Identify which cell holds the provided text, then report its [X, Y] central coordinate. 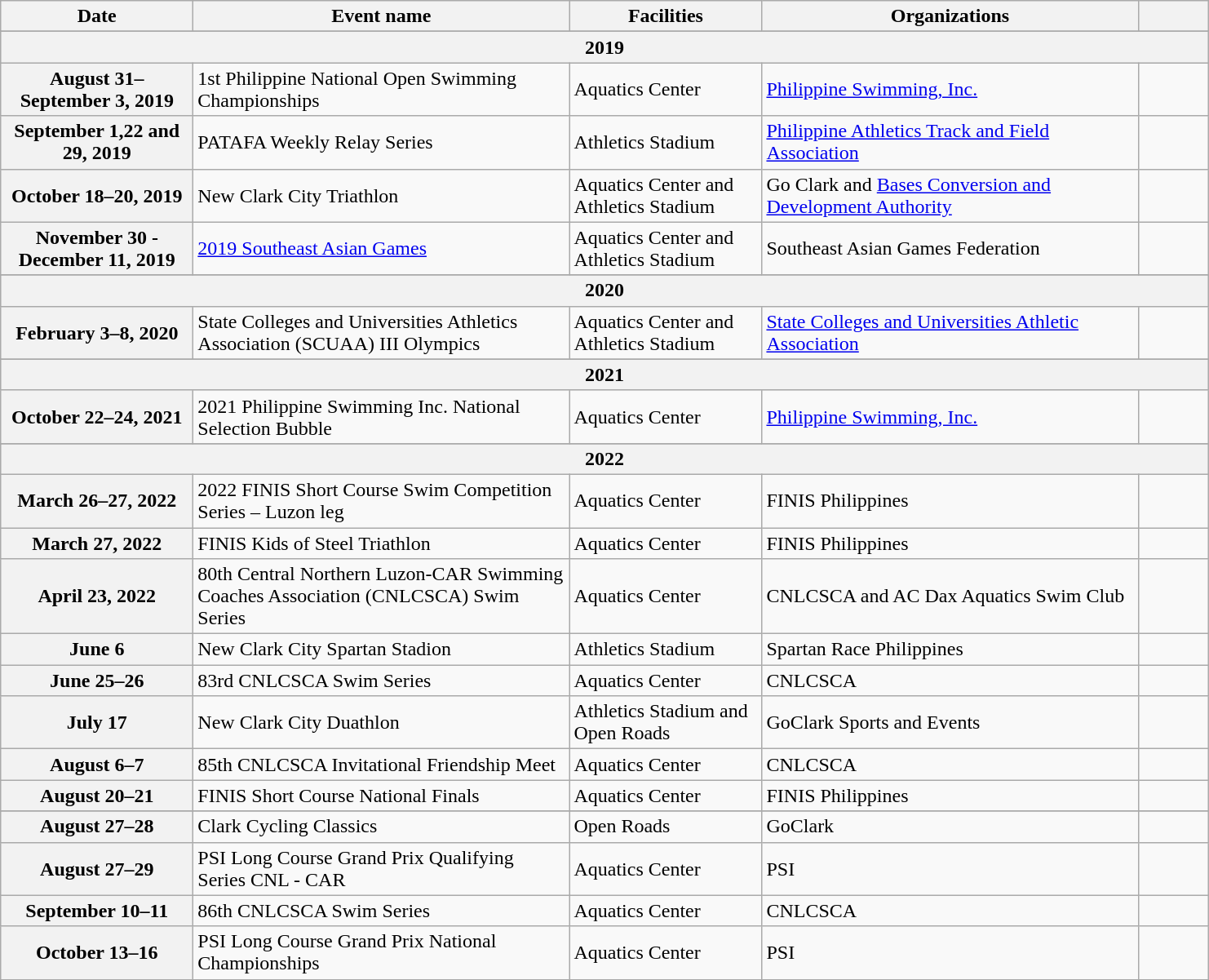
Southeast Asian Games Federation [950, 248]
2022 FINIS Short Course Swim Competition Series – Luzon leg [382, 501]
Event name [382, 16]
PSI Long Course Grand Prix Qualifying Series CNL - CAR [382, 868]
2021 Philippine Swimming Inc. National Selection Bubble [382, 416]
Facilities [666, 16]
2022 [604, 459]
FINIS Kids of Steel Triathlon [382, 543]
October 18–20, 2019 [97, 196]
86th CNLCSCA Swim Series [382, 911]
August 27–28 [97, 827]
August 31–September 3, 2019 [97, 90]
September 10–11 [97, 911]
2021 [604, 375]
2019 [604, 47]
GoClark Sports and Events [950, 723]
GoClark [950, 827]
Athletics Stadium and Open Roads [666, 723]
State Colleges and Universities Athletics Association (SCUAA) III Olympics [382, 333]
June 6 [97, 650]
PSI Long Course Grand Prix National Championships [382, 953]
1st Philippine National Open Swimming Championships [382, 90]
2019 Southeast Asian Games [382, 248]
Organizations [950, 16]
August 20–21 [97, 796]
New Clark City Duathlon [382, 723]
Clark Cycling Classics [382, 827]
80th Central Northern Luzon-CAR Swimming Coaches Association (CNLCSCA) Swim Series [382, 596]
CNLCSCA and AC Dax Aquatics Swim Club [950, 596]
New Clark City Spartan Stadion [382, 650]
October 22–24, 2021 [97, 416]
Open Roads [666, 827]
February 3–8, 2020 [97, 333]
July 17 [97, 723]
New Clark City Triathlon [382, 196]
PATAFA Weekly Relay Series [382, 142]
March 27, 2022 [97, 543]
March 26–27, 2022 [97, 501]
Go Clark and Bases Conversion and Development Authority [950, 196]
2020 [604, 290]
85th CNLCSCA Invitational Friendship Meet [382, 765]
August 6–7 [97, 765]
September 1,22 and 29, 2019 [97, 142]
November 30 - December 11, 2019 [97, 248]
April 23, 2022 [97, 596]
October 13–16 [97, 953]
August 27–29 [97, 868]
State Colleges and Universities Athletic Association [950, 333]
Spartan Race Philippines [950, 650]
Philippine Athletics Track and Field Association [950, 142]
83rd CNLCSCA Swim Series [382, 681]
Date [97, 16]
June 25–26 [97, 681]
FINIS Short Course National Finals [382, 796]
